Return [x, y] of the center of cell containing provided text 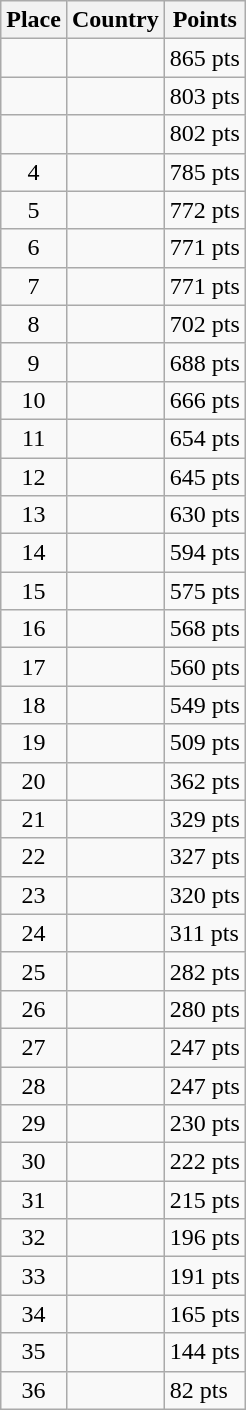
230 pts [204, 1124]
282 pts [204, 971]
12 [34, 477]
688 pts [204, 362]
802 pts [204, 134]
36 [34, 1390]
19 [34, 743]
549 pts [204, 705]
645 pts [204, 477]
560 pts [204, 667]
6 [34, 248]
509 pts [204, 743]
362 pts [204, 781]
27 [34, 1047]
785 pts [204, 172]
654 pts [204, 438]
82 pts [204, 1390]
31 [34, 1200]
196 pts [204, 1238]
15 [34, 591]
22 [34, 857]
34 [34, 1314]
16 [34, 629]
666 pts [204, 400]
594 pts [204, 553]
29 [34, 1124]
191 pts [204, 1276]
21 [34, 819]
32 [34, 1238]
865 pts [204, 58]
11 [34, 438]
772 pts [204, 210]
20 [34, 781]
327 pts [204, 857]
630 pts [204, 515]
222 pts [204, 1162]
144 pts [204, 1352]
14 [34, 553]
4 [34, 172]
10 [34, 400]
18 [34, 705]
280 pts [204, 1009]
35 [34, 1352]
7 [34, 286]
215 pts [204, 1200]
24 [34, 933]
5 [34, 210]
311 pts [204, 933]
13 [34, 515]
8 [34, 324]
575 pts [204, 591]
Place [34, 20]
568 pts [204, 629]
17 [34, 667]
30 [34, 1162]
23 [34, 895]
33 [34, 1276]
26 [34, 1009]
9 [34, 362]
702 pts [204, 324]
Points [204, 20]
803 pts [204, 96]
320 pts [204, 895]
329 pts [204, 819]
28 [34, 1085]
25 [34, 971]
Country [115, 20]
165 pts [204, 1314]
